Identify which cell holds the provided text, then report its [x, y] central coordinate. 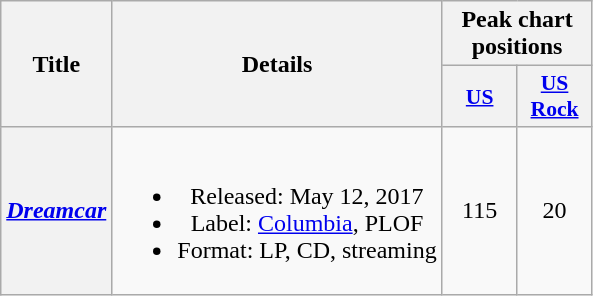
Peak chart positions [517, 34]
Dreamcar [56, 210]
Released: May 12, 2017Label: Columbia, PLOFFormat: LP, CD, streaming [277, 210]
115 [480, 210]
Details [277, 64]
USRock [554, 96]
Title [56, 64]
US [480, 96]
20 [554, 210]
